Capture the cell that displays the provided text and extract its [x, y] central coordinate. 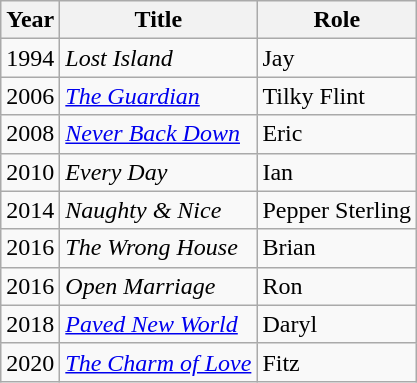
Tilky Flint [337, 96]
Title [158, 20]
2006 [30, 96]
Fitz [337, 362]
The Wrong House [158, 248]
Year [30, 20]
Jay [337, 58]
1994 [30, 58]
Role [337, 20]
The Charm of Love [158, 362]
Ron [337, 286]
Naughty & Nice [158, 210]
2010 [30, 172]
Lost Island [158, 58]
Pepper Sterling [337, 210]
2014 [30, 210]
Brian [337, 248]
Open Marriage [158, 286]
Every Day [158, 172]
2020 [30, 362]
The Guardian [158, 96]
Daryl [337, 324]
2018 [30, 324]
Eric [337, 134]
Paved New World [158, 324]
Ian [337, 172]
Never Back Down [158, 134]
2008 [30, 134]
